Extract the [x, y] coordinate from the center of the cell holding the provided text.  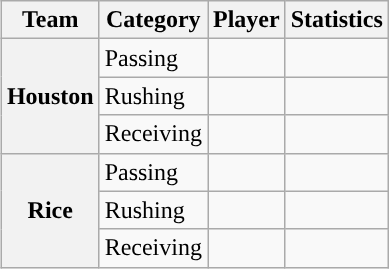
Houston [50, 96]
Statistics [336, 20]
Player [247, 20]
Category [153, 20]
Rice [50, 210]
Team [50, 20]
